Identify which cell holds the provided text, then report its (x, y) central coordinate. 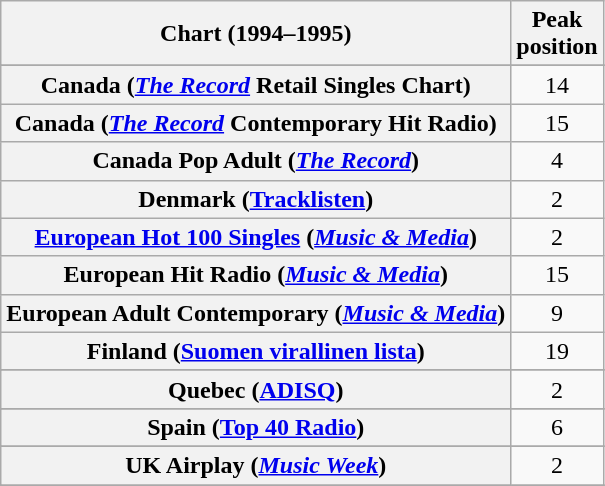
Denmark (Tracklisten) (256, 199)
Peakposition (557, 34)
European Hot 100 Singles (Music & Media) (256, 237)
9 (557, 313)
UK Airplay (Music Week) (256, 465)
Canada (The Record Contemporary Hit Radio) (256, 123)
14 (557, 85)
European Hit Radio (Music & Media) (256, 275)
4 (557, 161)
Chart (1994–1995) (256, 34)
Canada (The Record Retail Singles Chart) (256, 85)
Canada Pop Adult (The Record) (256, 161)
19 (557, 351)
Quebec (ADISQ) (256, 389)
European Adult Contemporary (Music & Media) (256, 313)
Spain (Top 40 Radio) (256, 427)
6 (557, 427)
Finland (Suomen virallinen lista) (256, 351)
